Capture the cell that displays the provided text and extract its [x, y] central coordinate. 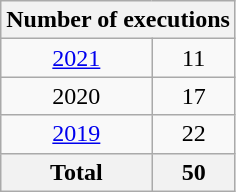
11 [194, 58]
50 [194, 172]
Number of executions [118, 20]
2020 [76, 96]
2021 [76, 58]
2019 [76, 134]
17 [194, 96]
22 [194, 134]
Total [76, 172]
